Extract the (x, y) coordinate from the center of the cell holding the provided text.  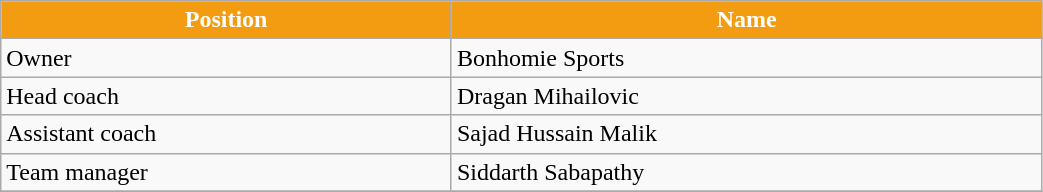
Team manager (226, 172)
Owner (226, 58)
Head coach (226, 96)
Siddarth Sabapathy (746, 172)
Sajad Hussain Malik (746, 134)
Dragan Mihailovic (746, 96)
Position (226, 20)
Bonhomie Sports (746, 58)
Name (746, 20)
Assistant coach (226, 134)
